Determine the (x, y) coordinate at the center of the cell enclosing the given text.  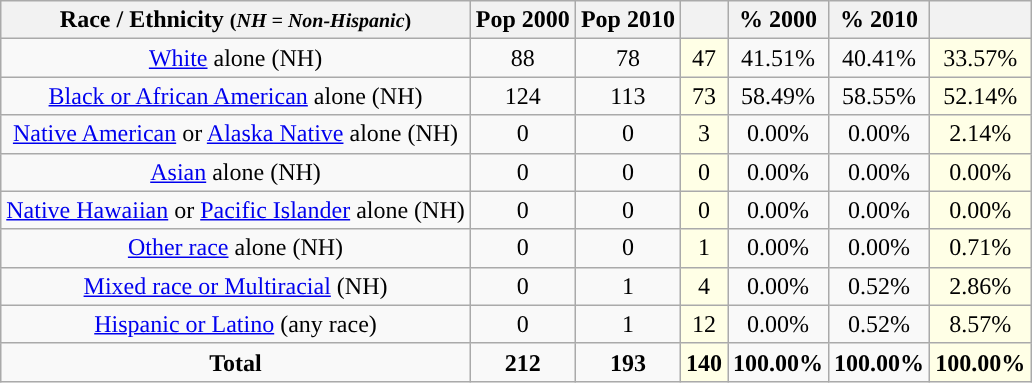
Native American or Alaska Native alone (NH) (236, 134)
White alone (NH) (236, 58)
113 (628, 96)
Asian alone (NH) (236, 172)
33.57% (980, 58)
12 (704, 324)
Mixed race or Multiracial (NH) (236, 286)
Other race alone (NH) (236, 248)
88 (522, 58)
58.49% (778, 96)
140 (704, 362)
Total (236, 362)
% 2010 (880, 20)
212 (522, 362)
Hispanic or Latino (any race) (236, 324)
Pop 2010 (628, 20)
73 (704, 96)
2.14% (980, 134)
% 2000 (778, 20)
4 (704, 286)
8.57% (980, 324)
40.41% (880, 58)
78 (628, 58)
47 (704, 58)
0.71% (980, 248)
58.55% (880, 96)
193 (628, 362)
3 (704, 134)
Native Hawaiian or Pacific Islander alone (NH) (236, 210)
Black or African American alone (NH) (236, 96)
Pop 2000 (522, 20)
Race / Ethnicity (NH = Non-Hispanic) (236, 20)
2.86% (980, 286)
52.14% (980, 96)
124 (522, 96)
41.51% (778, 58)
